Pinpoint the cell where the given text exists, returning its [X, Y] midpoint coordinate. 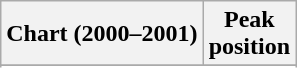
Chart (2000–2001) [102, 34]
Peakposition [249, 34]
